Return [X, Y] of the center of cell containing provided text 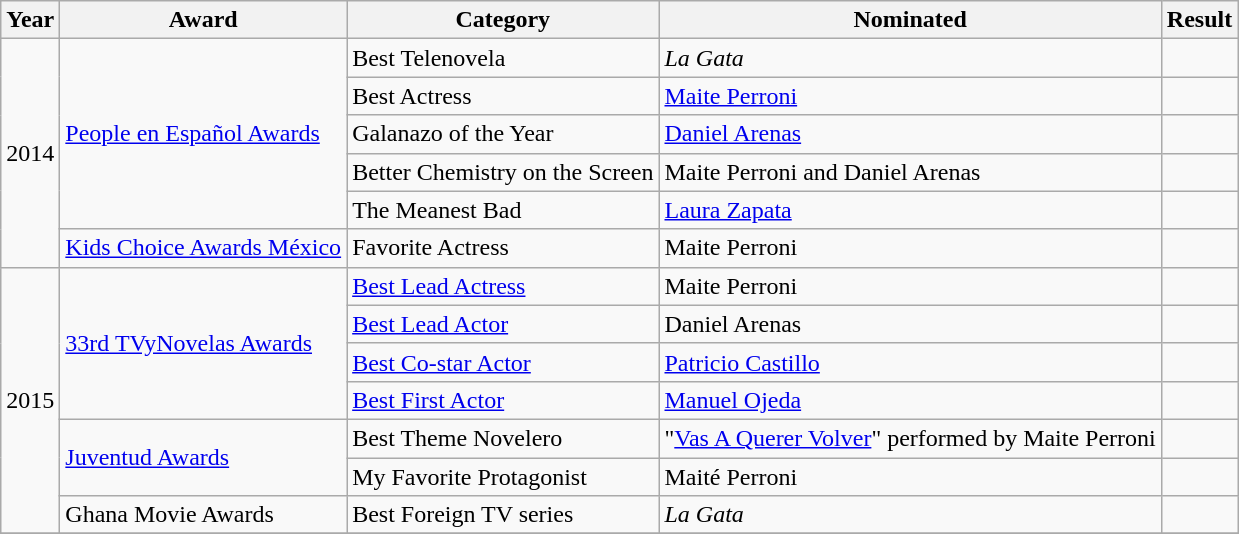
Juventud Awards [204, 457]
Best First Actor [503, 400]
Best Theme Novelero [503, 438]
Kids Choice Awards México [204, 248]
Galanazo of the Year [503, 134]
Patricio Castillo [910, 362]
Maité Perroni [910, 477]
Best Foreign TV series [503, 515]
"Vas A Querer Volver" performed by Maite Perroni [910, 438]
My Favorite Protagonist [503, 477]
Manuel Ojeda [910, 400]
Category [503, 20]
Award [204, 20]
Maite Perroni and Daniel Arenas [910, 172]
Favorite Actress [503, 248]
People en Español Awards [204, 134]
Nominated [910, 20]
Best Actress [503, 96]
2014 [30, 153]
Best Lead Actor [503, 324]
Best Telenovela [503, 58]
Ghana Movie Awards [204, 515]
Best Co-star Actor [503, 362]
Laura Zapata [910, 210]
Best Lead Actress [503, 286]
33rd TVyNovelas Awards [204, 343]
Result [1199, 20]
2015 [30, 400]
Year [30, 20]
Better Chemistry on the Screen [503, 172]
The Meanest Bad [503, 210]
